Locate the cell with the specified text and output its (X, Y) center coordinate. 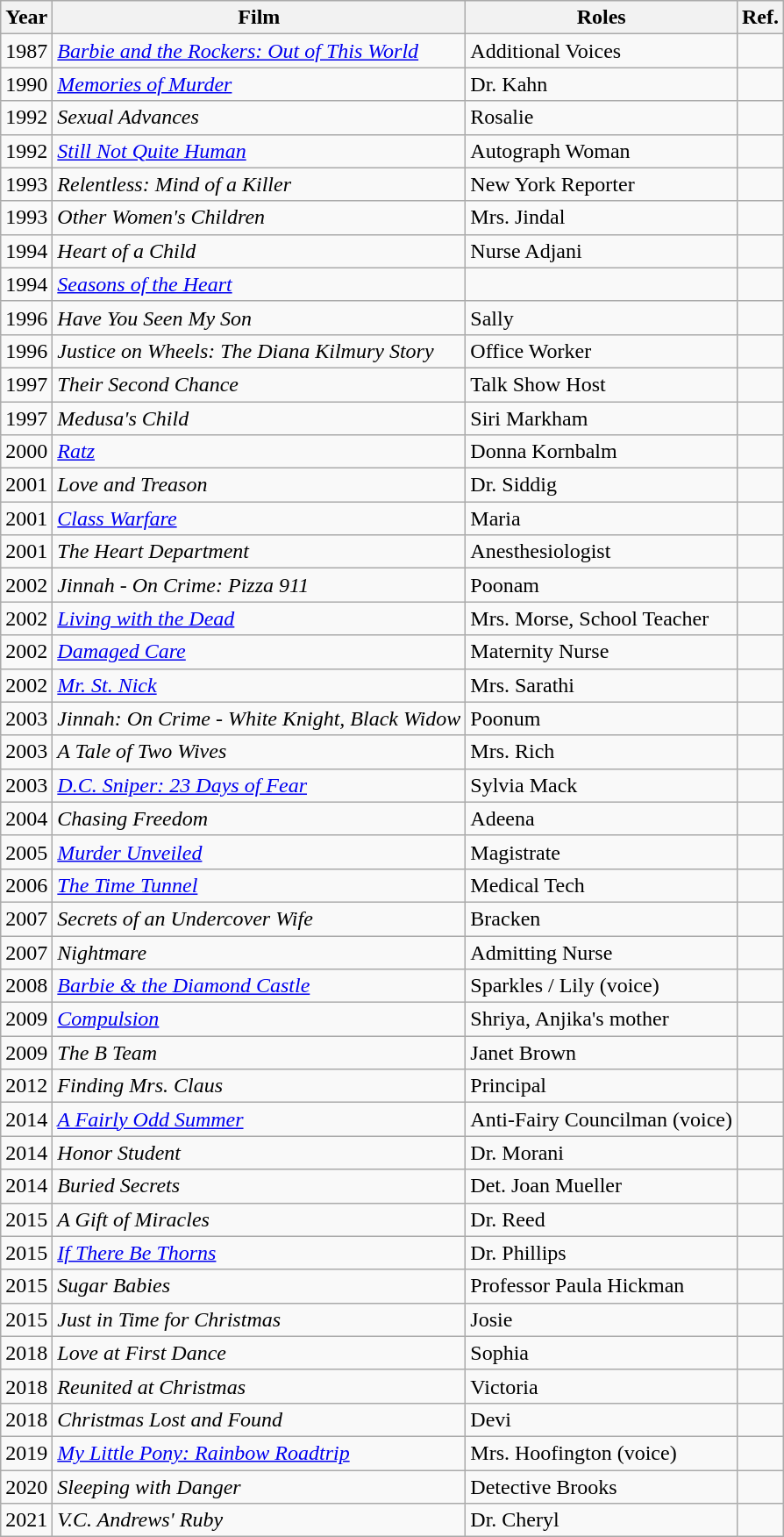
Heart of a Child (260, 251)
Film (260, 18)
Jinnah: On Crime - White Knight, Black Widow (260, 718)
Additional Voices (602, 51)
My Little Pony: Rainbow Roadtrip (260, 1453)
Mrs. Sarathi (602, 685)
Chasing Freedom (260, 819)
Murder Unveiled (260, 852)
Dr. Cheryl (602, 1520)
V.C. Andrews' Ruby (260, 1520)
2020 (26, 1487)
Seasons of the Heart (260, 284)
Professor Paula Hickman (602, 1286)
Mrs. Rich (602, 752)
Love and Treason (260, 485)
Dr. Morani (602, 1153)
Relentless: Mind of a Killer (260, 184)
Christmas Lost and Found (260, 1419)
Bracken (602, 919)
Jinnah - On Crime: Pizza 911 (260, 585)
2006 (26, 885)
Mrs. Hoofington (voice) (602, 1453)
The Time Tunnel (260, 885)
Just in Time for Christmas (260, 1319)
A Gift of Miracles (260, 1219)
Principal (602, 1086)
A Fairly Odd Summer (260, 1119)
Sexual Advances (260, 118)
Reunited at Christmas (260, 1386)
Living with the Dead (260, 618)
Love at First Dance (260, 1353)
Dr. Siddig (602, 485)
Sugar Babies (260, 1286)
Have You Seen My Son (260, 318)
New York Reporter (602, 184)
Shriya, Anjika's mother (602, 1019)
Justice on Wheels: The Diana Kilmury Story (260, 351)
Medusa's Child (260, 418)
Victoria (602, 1386)
Class Warfare (260, 518)
1990 (26, 84)
Maria (602, 518)
Damaged Care (260, 652)
Talk Show Host (602, 384)
Office Worker (602, 351)
Donna Kornbalm (602, 452)
2005 (26, 852)
Detective Brooks (602, 1487)
D.C. Sniper: 23 Days of Fear (260, 785)
Medical Tech (602, 885)
Josie (602, 1319)
Ratz (260, 452)
Dr. Reed (602, 1219)
Their Second Chance (260, 384)
If There Be Thorns (260, 1253)
Rosalie (602, 118)
Dr. Phillips (602, 1253)
Sparkles / Lily (voice) (602, 986)
Det. Joan Mueller (602, 1186)
1987 (26, 51)
Maternity Nurse (602, 652)
Dr. Kahn (602, 84)
Still Not Quite Human (260, 151)
2012 (26, 1086)
Secrets of an Undercover Wife (260, 919)
2000 (26, 452)
Compulsion (260, 1019)
2021 (26, 1520)
Janet Brown (602, 1053)
2008 (26, 986)
Mrs. Morse, School Teacher (602, 618)
2019 (26, 1453)
Nightmare (260, 952)
The B Team (260, 1053)
2004 (26, 819)
The Heart Department (260, 552)
Mrs. Jindal (602, 218)
Nurse Adjani (602, 251)
Admitting Nurse (602, 952)
Anesthesiologist (602, 552)
Poonum (602, 718)
Autograph Woman (602, 151)
Anti-Fairy Councilman (voice) (602, 1119)
Poonam (602, 585)
Barbie and the Rockers: Out of This World (260, 51)
Buried Secrets (260, 1186)
Sylvia Mack (602, 785)
Sleeping with Danger (260, 1487)
A Tale of Two Wives (260, 752)
Barbie & the Diamond Castle (260, 986)
Mr. St. Nick (260, 685)
Year (26, 18)
Magistrate (602, 852)
Other Women's Children (260, 218)
Devi (602, 1419)
Sophia (602, 1353)
Honor Student (260, 1153)
Sally (602, 318)
Roles (602, 18)
Finding Mrs. Claus (260, 1086)
Ref. (759, 18)
Memories of Murder (260, 84)
Siri Markham (602, 418)
Adeena (602, 819)
